Locate the cell with the specified text and output its (X, Y) center coordinate. 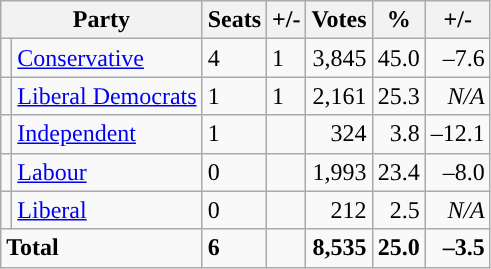
–7.6 (458, 58)
Seats (234, 20)
Liberal (107, 210)
–3.5 (458, 248)
1,993 (339, 172)
Total (102, 248)
8,535 (339, 248)
% (398, 20)
Party (102, 20)
23.4 (398, 172)
2.5 (398, 210)
3,845 (339, 58)
4 (234, 58)
45.0 (398, 58)
Independent (107, 134)
–12.1 (458, 134)
Labour (107, 172)
25.0 (398, 248)
Conservative (107, 58)
3.8 (398, 134)
6 (234, 248)
Votes (339, 20)
2,161 (339, 96)
212 (339, 210)
Liberal Democrats (107, 96)
324 (339, 134)
25.3 (398, 96)
–8.0 (458, 172)
